Return [X, Y] of the center of cell containing provided text 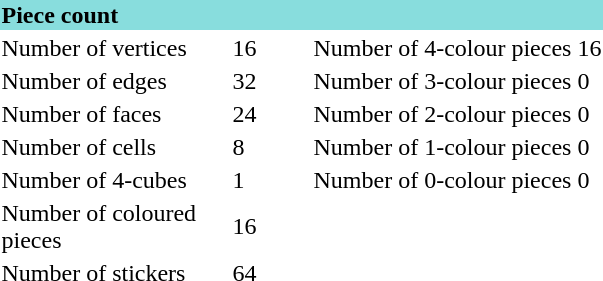
Number of 0-colour pieces [442, 180]
8 [270, 147]
32 [270, 81]
1 [270, 180]
Number of vertices [114, 48]
Number of edges [114, 81]
24 [270, 114]
Number of cells [114, 147]
Number of faces [114, 114]
Number of 3-colour pieces [442, 81]
Number of 1-colour pieces [442, 147]
Number of coloured pieces [114, 226]
Number of 4-colour pieces [442, 48]
Number of 4-cubes [114, 180]
Number of 2-colour pieces [442, 114]
Piece count [302, 15]
